Extract the [x, y] coordinate from the center of the cell holding the provided text.  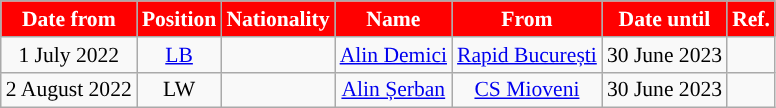
Alin Demici [394, 55]
Ref. [751, 19]
Name [394, 19]
1 July 2022 [69, 55]
Alin Șerban [394, 90]
LW [179, 90]
LB [179, 55]
Position [179, 19]
Date from [69, 19]
2 August 2022 [69, 90]
Nationality [278, 19]
Rapid București [527, 55]
CS Mioveni [527, 90]
From [527, 19]
Date until [664, 19]
